Detect which cell encompasses the target text, then output its (x, y) center coordinate. 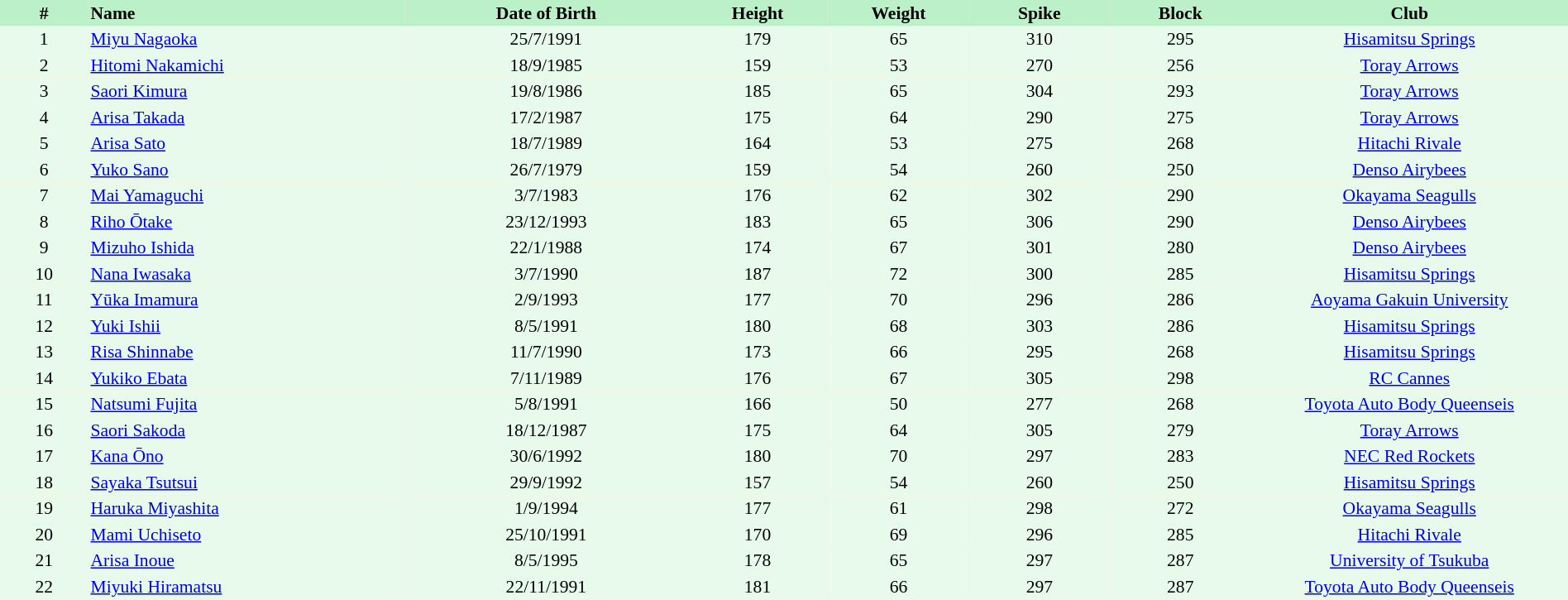
72 (898, 274)
13 (44, 353)
16 (44, 430)
18 (44, 482)
7/11/1989 (546, 378)
Risa Shinnabe (246, 353)
68 (898, 326)
3/7/1990 (546, 274)
310 (1040, 40)
Yūka Imamura (246, 300)
11 (44, 300)
Spike (1040, 13)
22/1/1988 (546, 248)
Saori Sakoda (246, 430)
18/9/1985 (546, 65)
272 (1180, 508)
10 (44, 274)
22 (44, 587)
187 (758, 274)
256 (1180, 65)
15 (44, 404)
23/12/1993 (546, 222)
RC Cannes (1409, 378)
25/10/1991 (546, 535)
5 (44, 144)
# (44, 13)
306 (1040, 222)
185 (758, 91)
8/5/1991 (546, 326)
22/11/1991 (546, 587)
2/9/1993 (546, 300)
Yuki Ishii (246, 326)
30/6/1992 (546, 457)
18/7/1989 (546, 144)
19/8/1986 (546, 91)
4 (44, 118)
174 (758, 248)
166 (758, 404)
62 (898, 195)
1/9/1994 (546, 508)
1 (44, 40)
181 (758, 587)
69 (898, 535)
3 (44, 91)
Arisa Takada (246, 118)
Yuko Sano (246, 170)
Height (758, 13)
Miyuki Hiramatsu (246, 587)
Name (246, 13)
157 (758, 482)
Weight (898, 13)
170 (758, 535)
26/7/1979 (546, 170)
19 (44, 508)
173 (758, 353)
302 (1040, 195)
Mai Yamaguchi (246, 195)
Miyu Nagaoka (246, 40)
5/8/1991 (546, 404)
Yukiko Ebata (246, 378)
17/2/1987 (546, 118)
Club (1409, 13)
179 (758, 40)
17 (44, 457)
Hitomi Nakamichi (246, 65)
277 (1040, 404)
Kana Ōno (246, 457)
29/9/1992 (546, 482)
7 (44, 195)
21 (44, 561)
20 (44, 535)
12 (44, 326)
Block (1180, 13)
164 (758, 144)
2 (44, 65)
301 (1040, 248)
Mami Uchiseto (246, 535)
Date of Birth (546, 13)
Saori Kimura (246, 91)
Arisa Inoue (246, 561)
Mizuho Ishida (246, 248)
8 (44, 222)
Riho Ōtake (246, 222)
8/5/1995 (546, 561)
183 (758, 222)
Nana Iwasaka (246, 274)
279 (1180, 430)
283 (1180, 457)
25/7/1991 (546, 40)
NEC Red Rockets (1409, 457)
Arisa Sato (246, 144)
Natsumi Fujita (246, 404)
11/7/1990 (546, 353)
3/7/1983 (546, 195)
14 (44, 378)
Aoyama Gakuin University (1409, 300)
61 (898, 508)
280 (1180, 248)
9 (44, 248)
303 (1040, 326)
300 (1040, 274)
178 (758, 561)
50 (898, 404)
6 (44, 170)
293 (1180, 91)
Sayaka Tsutsui (246, 482)
Haruka Miyashita (246, 508)
304 (1040, 91)
18/12/1987 (546, 430)
270 (1040, 65)
University of Tsukuba (1409, 561)
